Determine the [x, y] coordinate at the center of the cell enclosing the given text.  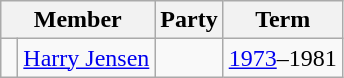
1973–1981 [282, 58]
Party [189, 20]
Harry Jensen [86, 58]
Member [78, 20]
Term [282, 20]
